Pinpoint the cell where the given text exists, returning its (x, y) midpoint coordinate. 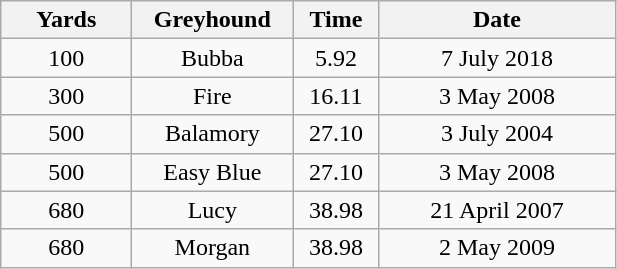
5.92 (336, 58)
Fire (212, 96)
100 (66, 58)
Time (336, 20)
Balamory (212, 134)
Easy Blue (212, 172)
Morgan (212, 248)
16.11 (336, 96)
Greyhound (212, 20)
Date (497, 20)
Lucy (212, 210)
2 May 2009 (497, 248)
3 July 2004 (497, 134)
7 July 2018 (497, 58)
300 (66, 96)
21 April 2007 (497, 210)
Yards (66, 20)
Bubba (212, 58)
